Output the [x, y] coordinate of the center of the cell containing the given text.  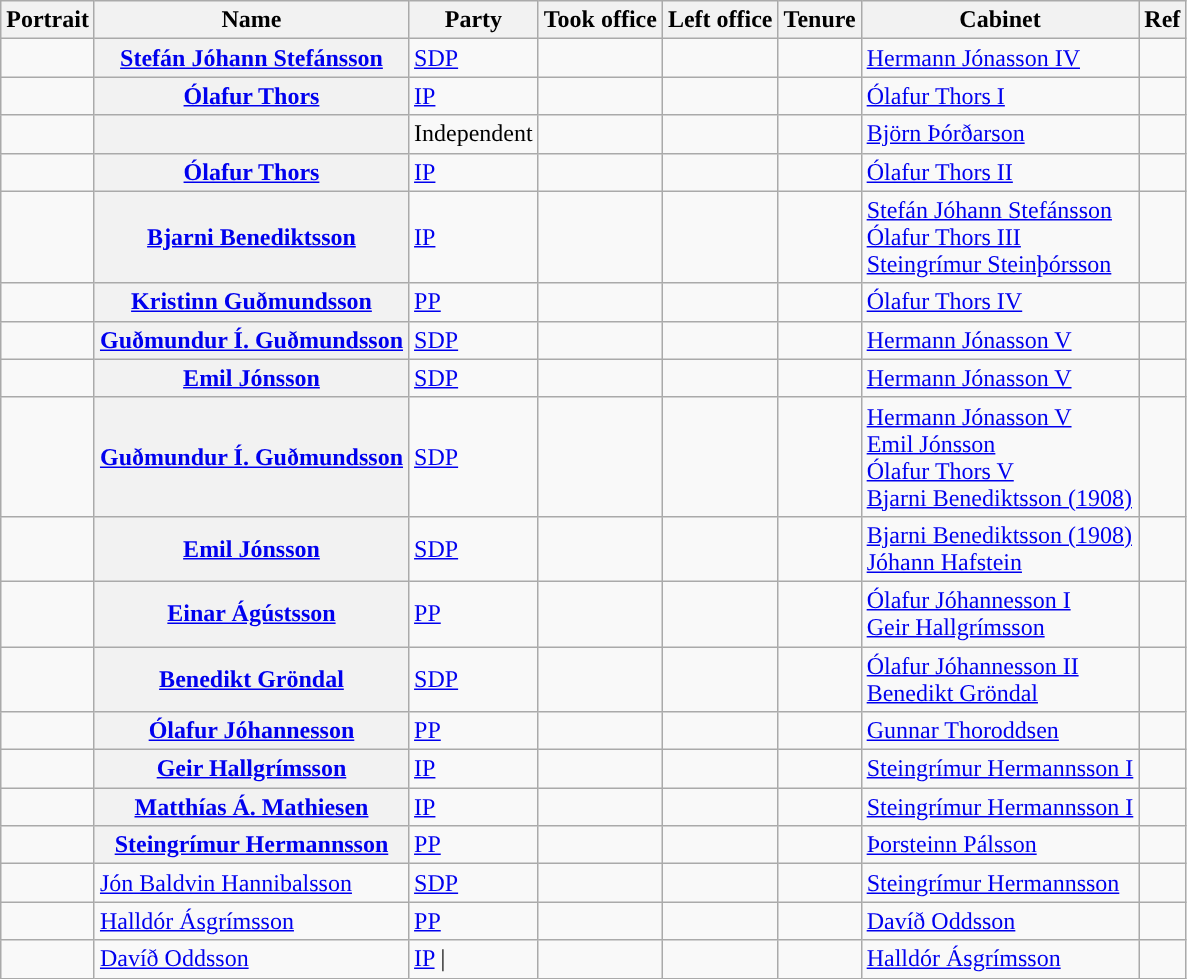
Ólafur Jóhannesson II Benedikt Gröndal [1000, 678]
Ólafur Jóhannesson [251, 731]
Þorsteinn Pálsson [1000, 845]
Stefán Jóhann Stefánsson Ólafur Thors III Steingrímur Steinþórsson [1000, 237]
Left office [720, 20]
Einar Ágústsson [251, 614]
Kristinn Guðmundsson [251, 302]
Independent [474, 134]
Matthías Á. Mathiesen [251, 807]
Bjarni Benediktsson [251, 237]
Took office [600, 20]
IP | [474, 959]
Hermann Jónasson V Emil Jónsson Ólafur Thors V Bjarni Benediktsson (1908) [1000, 456]
Ólafur Thors IV [1000, 302]
Stefán Jóhann Stefánsson [251, 58]
Cabinet [1000, 20]
Jón Baldvin Hannibalsson [251, 883]
Gunnar Thoroddsen [1000, 731]
Ólafur Jóhannesson I Geir Hallgrímsson [1000, 614]
Benedikt Gröndal [251, 678]
Bjarni Benediktsson (1908) Jóhann Hafstein [1000, 548]
Ólafur Thors II [1000, 172]
Portrait [48, 20]
Tenure [820, 20]
Party [474, 20]
Björn Þórðarson [1000, 134]
Name [251, 20]
Ref [1162, 20]
Geir Hallgrímsson [251, 769]
Ólafur Thors I [1000, 96]
Hermann Jónasson IV [1000, 58]
